Search for the cell housing the specified text and yield its [x, y] center coordinate. 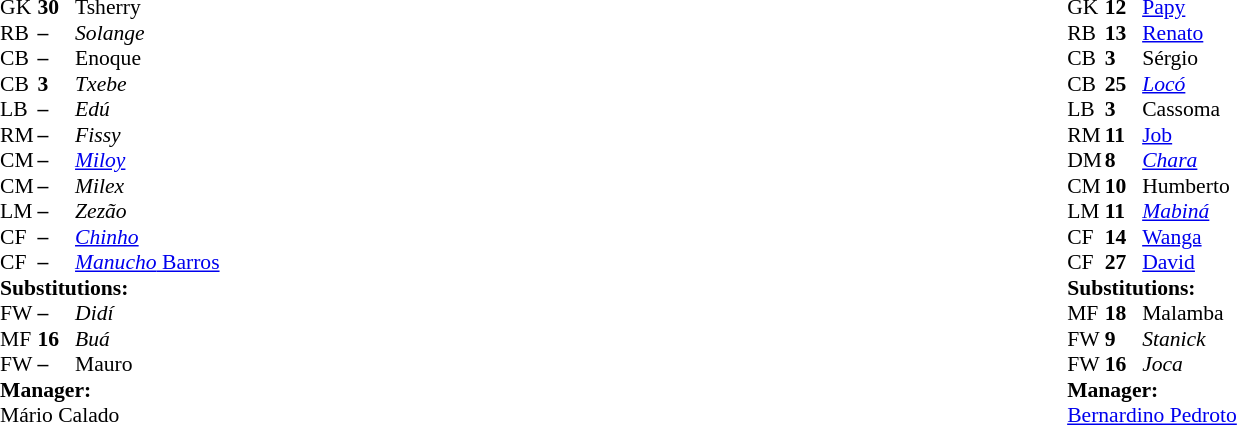
Humberto [1190, 186]
Mauro [147, 365]
Manucho Barros [147, 263]
Txebe [147, 84]
Wanga [1190, 237]
Malamba [1190, 313]
10 [1124, 186]
Mabiná [1190, 211]
DM [1086, 161]
Chara [1190, 161]
Locó [1190, 84]
Job [1190, 135]
Stanick [1190, 339]
Zezão [147, 211]
8 [1124, 161]
Sérgio [1190, 59]
Solange [147, 33]
Edú [147, 109]
27 [1124, 263]
Cassoma [1190, 109]
Miloy [147, 161]
18 [1124, 313]
13 [1124, 33]
25 [1124, 84]
Didí [147, 313]
Enoque [147, 59]
Milex [147, 186]
Joca [1190, 365]
David [1190, 263]
Fissy [147, 135]
Buá [147, 339]
9 [1124, 339]
Chinho [147, 237]
Renato [1190, 33]
14 [1124, 237]
